Provide the (X, Y) coordinate of the cell's center where the given text is located.  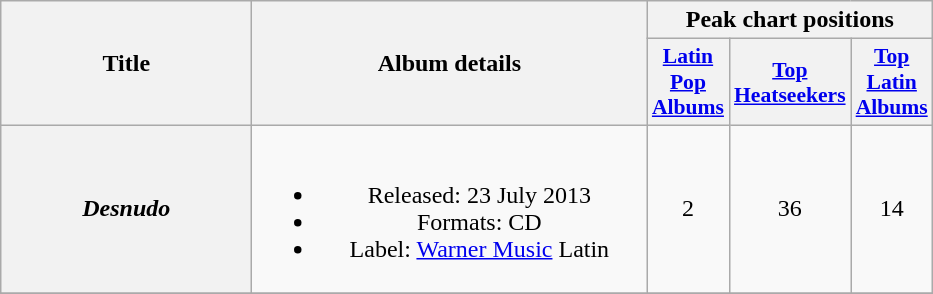
Released: 23 July 2013Formats: CDLabel: Warner Music Latin (450, 208)
Album details (450, 64)
36 (790, 208)
Latin Pop Albums (688, 82)
Top Heatseekers (790, 82)
Peak chart positions (790, 20)
Top Latin Albums (892, 82)
14 (892, 208)
Desnudo (126, 208)
2 (688, 208)
Title (126, 64)
